For the text-containing cell, return its midpoint in [X, Y] coordinate format. 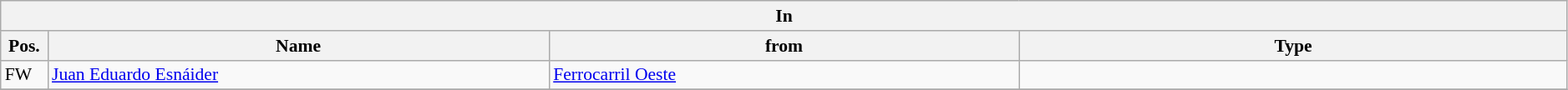
Pos. [24, 46]
Type [1293, 46]
Ferrocarril Oeste [784, 75]
Name [298, 46]
In [784, 16]
FW [24, 75]
from [784, 46]
Juan Eduardo Esnáider [298, 75]
